Detect which cell encompasses the target text, then output its (x, y) center coordinate. 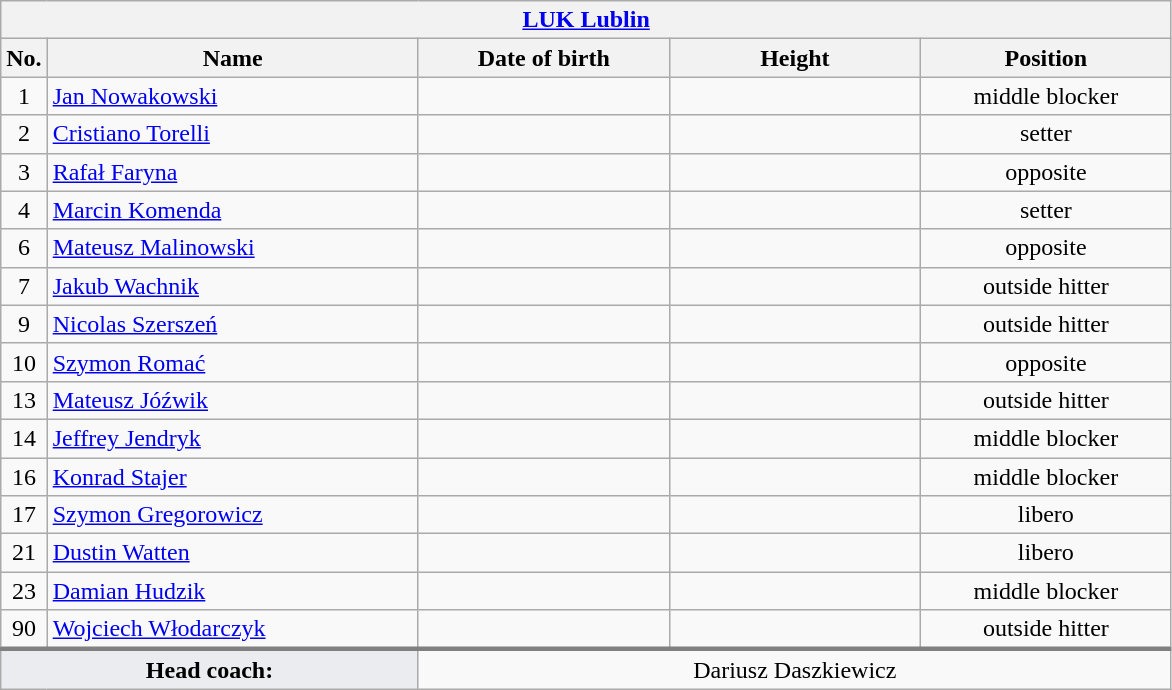
Mateusz Malinowski (232, 248)
LUK Lublin (586, 20)
2 (24, 134)
Wojciech Włodarczyk (232, 630)
Height (794, 58)
Jeffrey Jendryk (232, 438)
Nicolas Szerszeń (232, 324)
6 (24, 248)
Head coach: (210, 669)
16 (24, 477)
Marcin Komenda (232, 210)
3 (24, 172)
23 (24, 591)
14 (24, 438)
7 (24, 286)
Konrad Stajer (232, 477)
Dustin Watten (232, 553)
Position (1046, 58)
90 (24, 630)
Rafał Faryna (232, 172)
Name (232, 58)
10 (24, 362)
Szymon Romać (232, 362)
Dariusz Daszkiewicz (794, 669)
21 (24, 553)
1 (24, 96)
Cristiano Torelli (232, 134)
Mateusz Jóźwik (232, 400)
17 (24, 515)
9 (24, 324)
Date of birth (544, 58)
No. (24, 58)
13 (24, 400)
Szymon Gregorowicz (232, 515)
Jan Nowakowski (232, 96)
Jakub Wachnik (232, 286)
4 (24, 210)
Damian Hudzik (232, 591)
